Determine the (x, y) coordinate at the center of the cell enclosing the given text.  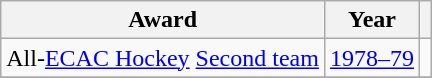
Award (163, 20)
Year (372, 20)
All-ECAC Hockey Second team (163, 58)
1978–79 (372, 58)
